Find where the given text appears and provide that cell's center as (x, y) coordinate. 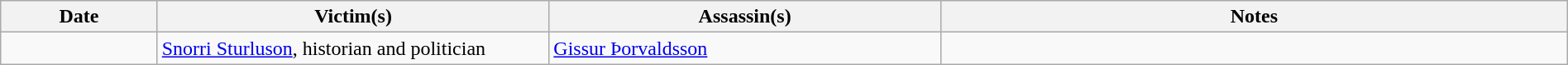
Notes (1254, 17)
Gissur Þorvaldsson (745, 48)
Assassin(s) (745, 17)
Victim(s) (353, 17)
Date (79, 17)
Snorri Sturluson, historian and politician (353, 48)
